Detect which cell encompasses the target text, then output its [X, Y] center coordinate. 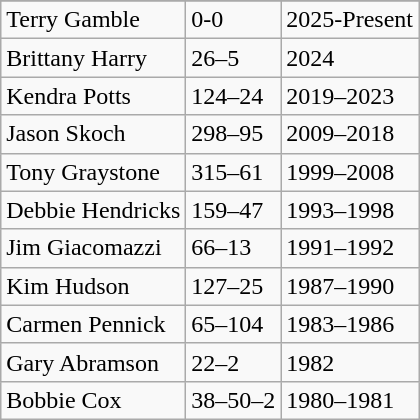
1999–2008 [350, 172]
1991–1992 [350, 248]
2024 [350, 58]
26–5 [234, 58]
2019–2023 [350, 96]
1993–1998 [350, 210]
124–24 [234, 96]
22–2 [234, 362]
Carmen Pennick [94, 324]
0-0 [234, 20]
127–25 [234, 286]
298–95 [234, 134]
65–104 [234, 324]
Terry Gamble [94, 20]
315–61 [234, 172]
159–47 [234, 210]
Gary Abramson [94, 362]
1987–1990 [350, 286]
Brittany Harry [94, 58]
66–13 [234, 248]
1982 [350, 362]
Jim Giacomazzi [94, 248]
Kendra Potts [94, 96]
Kim Hudson [94, 286]
Jason Skoch [94, 134]
1983–1986 [350, 324]
2009–2018 [350, 134]
Debbie Hendricks [94, 210]
38–50–2 [234, 400]
2025-Present [350, 20]
Tony Graystone [94, 172]
Bobbie Cox [94, 400]
1980–1981 [350, 400]
